Provide the (x, y) coordinate of the cell's center where the given text is located.  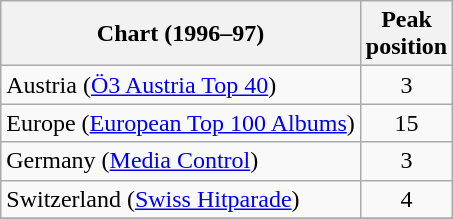
Europe (European Top 100 Albums) (181, 123)
Switzerland (Swiss Hitparade) (181, 199)
Chart (1996–97) (181, 34)
Austria (Ö3 Austria Top 40) (181, 85)
Germany (Media Control) (181, 161)
Peakposition (406, 34)
15 (406, 123)
4 (406, 199)
